Find where the given text appears and provide that cell's center as (X, Y) coordinate. 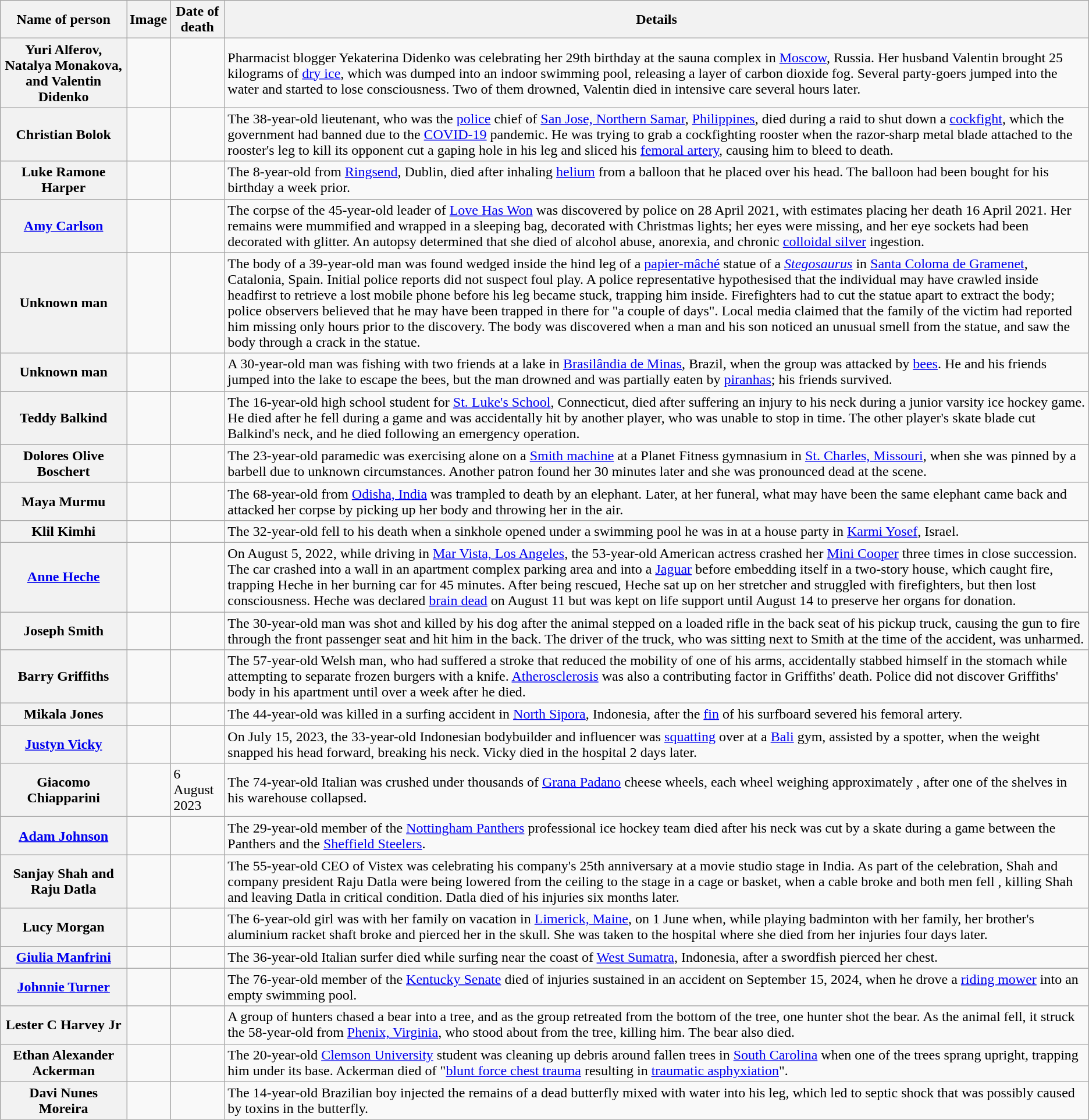
The 32-year-old fell to his death when a sinkhole opened under a swimming pool he was in at a house party in Karmi Yosef, Israel. (656, 531)
Teddy Balkind (64, 418)
Yuri Alferov, Natalya Monakova, and Valentin Didenko (64, 73)
Adam Johnson (64, 835)
Date of death (198, 20)
Justyn Vicky (64, 745)
Giacomo Chiapparini (64, 790)
Anne Heche (64, 577)
Johnnie Turner (64, 987)
Amy Carlson (64, 226)
Ethan Alexander Ackerman (64, 1062)
Lucy Morgan (64, 927)
Giulia Manfrini (64, 957)
The 44-year-old was killed in a surfing accident in North Sipora, Indonesia, after the fin of his surfboard severed his femoral artery. (656, 714)
Maya Murmu (64, 502)
Name of person (64, 20)
6 August 2023 (198, 790)
Lester C Harvey Jr (64, 1025)
Sanjay Shah and Raju Datla (64, 881)
Luke Ramone Harper (64, 180)
Christian Bolok (64, 134)
Klil Kimhi (64, 531)
Barry Griffiths (64, 677)
Davi Nunes Moreira (64, 1101)
Mikala Jones (64, 714)
Image (149, 20)
The 36-year-old Italian surfer died while surfing near the coast of West Sumatra, Indonesia, after a swordfish pierced her chest. (656, 957)
Dolores Olive Boschert (64, 463)
Details (656, 20)
Joseph Smith (64, 631)
